Scan for the cell matching the given text and deliver its [X, Y] coordinate at center. 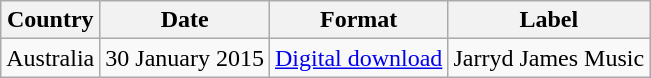
Jarryd James Music [549, 58]
Date [185, 20]
Australia [50, 58]
Country [50, 20]
30 January 2015 [185, 58]
Digital download [359, 58]
Format [359, 20]
Label [549, 20]
